Search for the cell housing the specified text and yield its (X, Y) center coordinate. 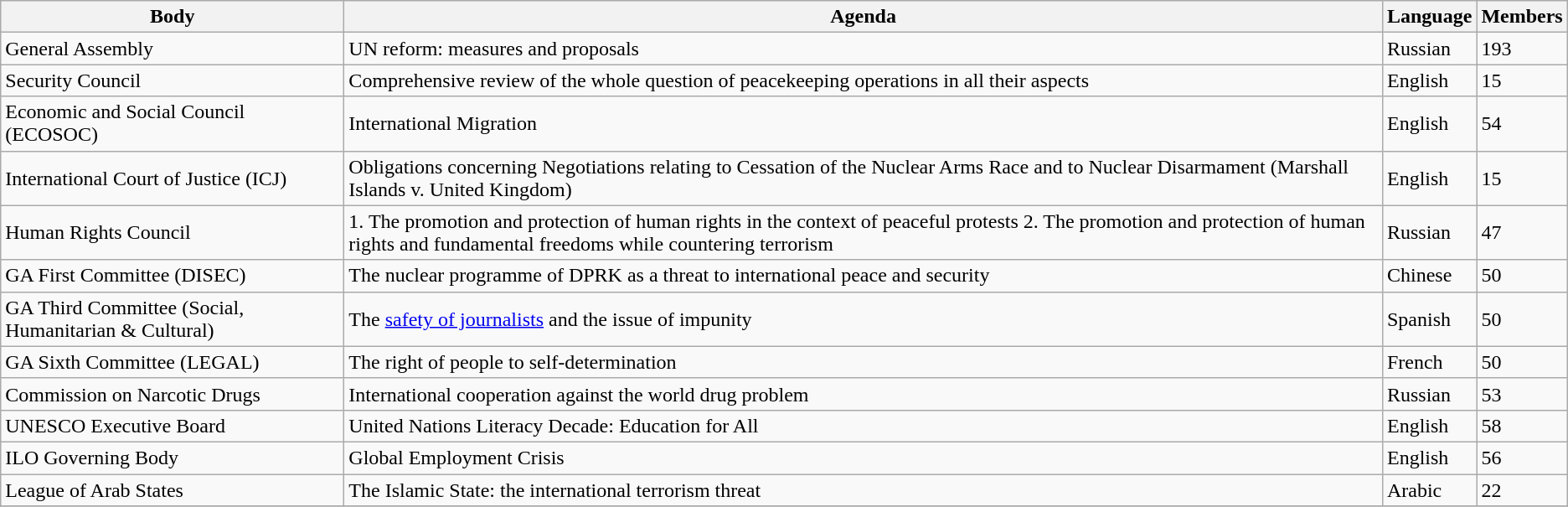
Economic and Social Council (ECOSOC) (173, 124)
Members (1522, 17)
International Migration (864, 124)
General Assembly (173, 49)
Security Council (173, 80)
United Nations Literacy Decade: Education for All (864, 426)
193 (1522, 49)
22 (1522, 490)
Global Employment Crisis (864, 458)
ILO Governing Body (173, 458)
Body (173, 17)
The right of people to self-determination (864, 362)
Arabic (1429, 490)
The nuclear programme of DPRK as a threat to international peace and security (864, 276)
International cooperation against the world drug problem (864, 394)
Comprehensive review of the whole question of peacekeeping operations in all their aspects (864, 80)
The safety of journalists and the issue of impunity (864, 318)
French (1429, 362)
Spanish (1429, 318)
56 (1522, 458)
Commission on Narcotic Drugs (173, 394)
Chinese (1429, 276)
58 (1522, 426)
UN reform: measures and proposals (864, 49)
Obligations concerning Negotiations relating to Cessation of the Nuclear Arms Race and to Nuclear Disarmament (Marshall Islands v. United Kingdom) (864, 178)
International Court of Justice (ICJ) (173, 178)
Agenda (864, 17)
UNESCO Executive Board (173, 426)
The Islamic State: the international terrorism threat (864, 490)
Human Rights Council (173, 233)
53 (1522, 394)
GA Sixth Committee (LEGAL) (173, 362)
League of Arab States (173, 490)
GA Third Committee (Social, Humanitarian & Cultural) (173, 318)
Language (1429, 17)
GA First Committee (DISEC) (173, 276)
54 (1522, 124)
47 (1522, 233)
